Output the (X, Y) coordinate of the center of the cell containing the given text.  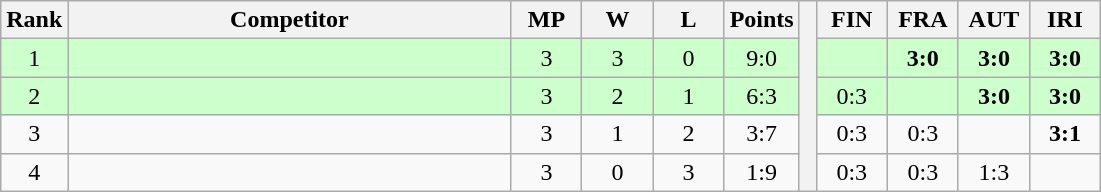
AUT (994, 20)
IRI (1064, 20)
9:0 (762, 58)
6:3 (762, 96)
Competitor (290, 20)
1:9 (762, 172)
Rank (34, 20)
Points (762, 20)
FRA (922, 20)
W (618, 20)
3:1 (1064, 134)
MP (546, 20)
1:3 (994, 172)
L (688, 20)
FIN (852, 20)
4 (34, 172)
3:7 (762, 134)
